Output the (x, y) coordinate of the center of the cell containing the given text.  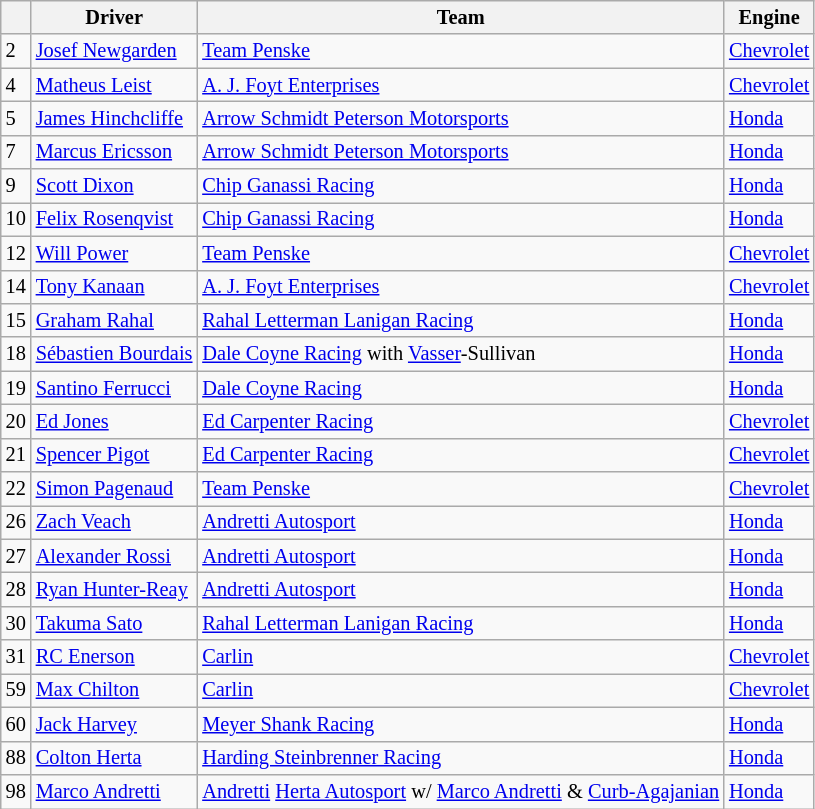
2 (16, 51)
7 (16, 152)
59 (16, 690)
Felix Rosenqvist (114, 219)
Harding Steinbrenner Racing (460, 758)
Marcus Ericsson (114, 152)
30 (16, 623)
Sébastien Bourdais (114, 354)
98 (16, 791)
Dale Coyne Racing (460, 388)
Max Chilton (114, 690)
Ryan Hunter-Reay (114, 589)
Tony Kanaan (114, 287)
60 (16, 724)
Zach Veach (114, 522)
19 (16, 388)
20 (16, 421)
31 (16, 657)
14 (16, 287)
4 (16, 85)
Alexander Rossi (114, 556)
Ed Jones (114, 421)
RC Enerson (114, 657)
Matheus Leist (114, 85)
James Hinchcliffe (114, 118)
Graham Rahal (114, 320)
Dale Coyne Racing with Vasser-Sullivan (460, 354)
Will Power (114, 253)
12 (16, 253)
Marco Andretti (114, 791)
22 (16, 489)
10 (16, 219)
Scott Dixon (114, 186)
Simon Pagenaud (114, 489)
Team (460, 17)
9 (16, 186)
Meyer Shank Racing (460, 724)
Santino Ferrucci (114, 388)
Spencer Pigot (114, 455)
Colton Herta (114, 758)
Takuma Sato (114, 623)
Engine (769, 17)
88 (16, 758)
27 (16, 556)
Andretti Herta Autosport w/ Marco Andretti & Curb-Agajanian (460, 791)
28 (16, 589)
21 (16, 455)
15 (16, 320)
26 (16, 522)
Jack Harvey (114, 724)
Driver (114, 17)
18 (16, 354)
5 (16, 118)
Josef Newgarden (114, 51)
